Return (X, Y) of the center of cell containing provided text 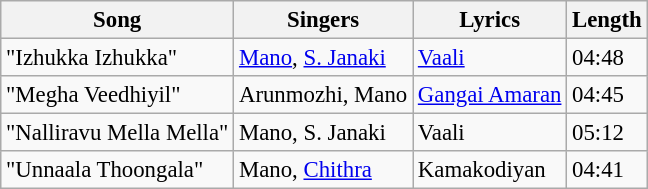
Arunmozhi, Mano (324, 95)
Lyrics (490, 20)
"Izhukka Izhukka" (118, 58)
Singers (324, 20)
Song (118, 20)
Mano, Chithra (324, 170)
04:45 (607, 95)
Gangai Amaran (490, 95)
"Megha Veedhiyil" (118, 95)
"Nalliravu Mella Mella" (118, 133)
Kamakodiyan (490, 170)
04:41 (607, 170)
05:12 (607, 133)
"Unnaala Thoongala" (118, 170)
04:48 (607, 58)
Length (607, 20)
